Identify which cell holds the provided text, then report its (X, Y) central coordinate. 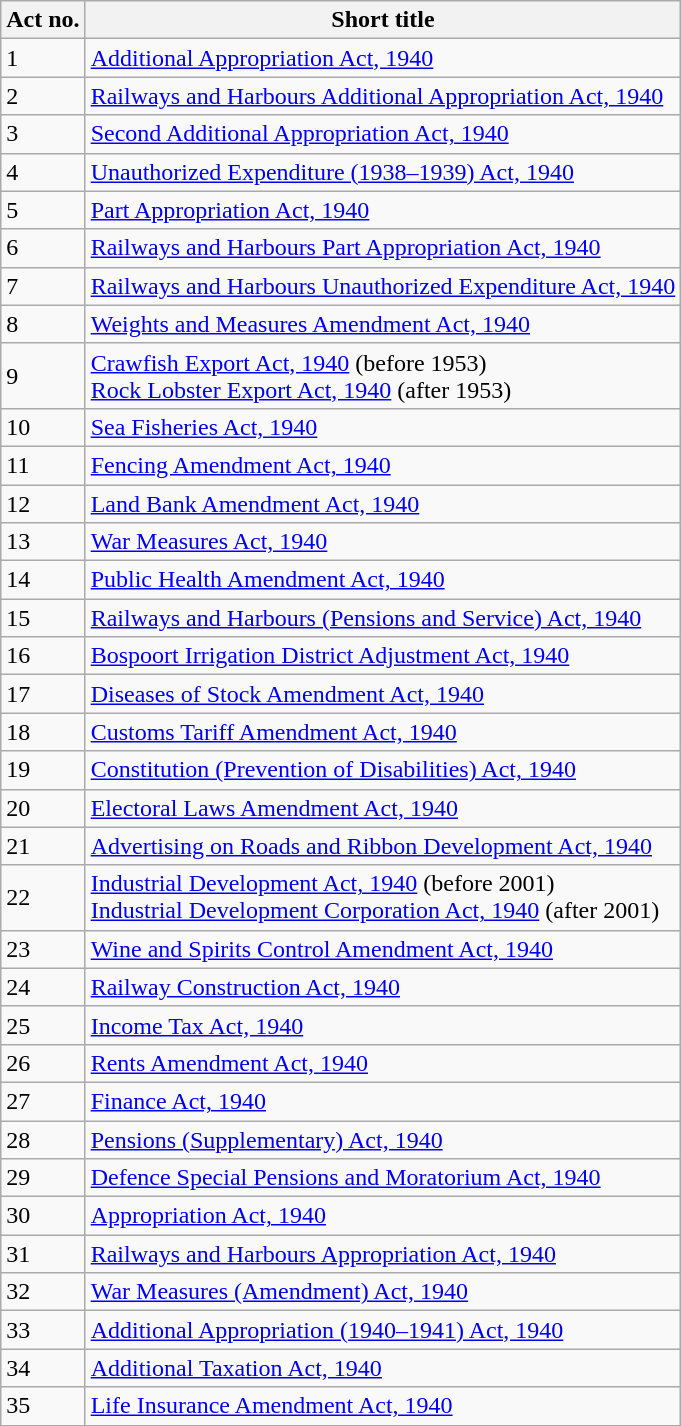
20 (43, 808)
7 (43, 286)
Act no. (43, 20)
8 (43, 324)
Fencing Amendment Act, 1940 (383, 465)
16 (43, 656)
Additional Appropriation (1940–1941) Act, 1940 (383, 1330)
Wine and Spirits Control Amendment Act, 1940 (383, 949)
9 (43, 376)
30 (43, 1216)
Income Tax Act, 1940 (383, 1025)
11 (43, 465)
Unauthorized Expenditure (1938–1939) Act, 1940 (383, 172)
Appropriation Act, 1940 (383, 1216)
32 (43, 1292)
Finance Act, 1940 (383, 1101)
35 (43, 1406)
Sea Fisheries Act, 1940 (383, 427)
Industrial Development Act, 1940 (before 2001) Industrial Development Corporation Act, 1940 (after 2001) (383, 898)
Second Additional Appropriation Act, 1940 (383, 134)
5 (43, 210)
Constitution (Prevention of Disabilities) Act, 1940 (383, 770)
Advertising on Roads and Ribbon Development Act, 1940 (383, 846)
Land Bank Amendment Act, 1940 (383, 503)
Railways and Harbours Unauthorized Expenditure Act, 1940 (383, 286)
Additional Taxation Act, 1940 (383, 1368)
Diseases of Stock Amendment Act, 1940 (383, 694)
17 (43, 694)
Railways and Harbours Part Appropriation Act, 1940 (383, 248)
Customs Tariff Amendment Act, 1940 (383, 732)
Crawfish Export Act, 1940 (before 1953) Rock Lobster Export Act, 1940 (after 1953) (383, 376)
Weights and Measures Amendment Act, 1940 (383, 324)
Short title (383, 20)
19 (43, 770)
24 (43, 987)
Defence Special Pensions and Moratorium Act, 1940 (383, 1178)
Additional Appropriation Act, 1940 (383, 58)
15 (43, 618)
13 (43, 542)
10 (43, 427)
Rents Amendment Act, 1940 (383, 1063)
22 (43, 898)
Life Insurance Amendment Act, 1940 (383, 1406)
War Measures Act, 1940 (383, 542)
18 (43, 732)
2 (43, 96)
27 (43, 1101)
Electoral Laws Amendment Act, 1940 (383, 808)
Railways and Harbours Appropriation Act, 1940 (383, 1254)
4 (43, 172)
26 (43, 1063)
Pensions (Supplementary) Act, 1940 (383, 1139)
Railways and Harbours Additional Appropriation Act, 1940 (383, 96)
1 (43, 58)
34 (43, 1368)
Part Appropriation Act, 1940 (383, 210)
31 (43, 1254)
29 (43, 1178)
28 (43, 1139)
3 (43, 134)
War Measures (Amendment) Act, 1940 (383, 1292)
25 (43, 1025)
21 (43, 846)
Bospoort Irrigation District Adjustment Act, 1940 (383, 656)
33 (43, 1330)
14 (43, 580)
Railways and Harbours (Pensions and Service) Act, 1940 (383, 618)
6 (43, 248)
12 (43, 503)
23 (43, 949)
Public Health Amendment Act, 1940 (383, 580)
Railway Construction Act, 1940 (383, 987)
